Scan for the cell matching the given text and deliver its (X, Y) coordinate at center. 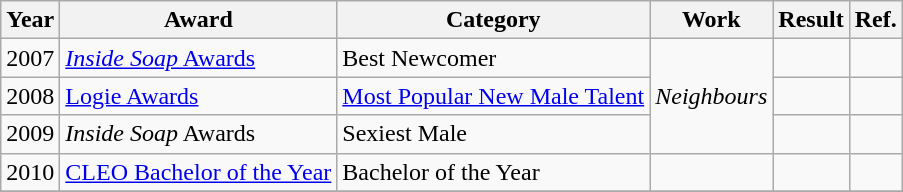
Best Newcomer (494, 58)
Most Popular New Male Talent (494, 96)
CLEO Bachelor of the Year (198, 172)
Neighbours (712, 96)
Sexiest Male (494, 134)
Bachelor of the Year (494, 172)
Category (494, 20)
Work (712, 20)
Result (811, 20)
Logie Awards (198, 96)
Award (198, 20)
2009 (30, 134)
2010 (30, 172)
Ref. (876, 20)
2008 (30, 96)
Year (30, 20)
2007 (30, 58)
